Detect which cell encompasses the target text, then output its (x, y) center coordinate. 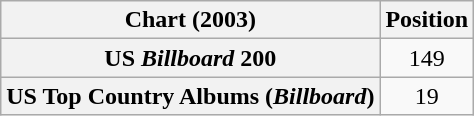
19 (427, 96)
Position (427, 20)
US Top Country Albums (Billboard) (190, 96)
US Billboard 200 (190, 58)
Chart (2003) (190, 20)
149 (427, 58)
